Find where the given text appears and provide that cell's center as (X, Y) coordinate. 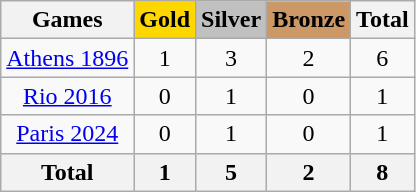
5 (232, 172)
3 (232, 58)
Bronze (309, 20)
Silver (232, 20)
Athens 1896 (68, 58)
6 (383, 58)
Rio 2016 (68, 96)
8 (383, 172)
Gold (165, 20)
Paris 2024 (68, 134)
Games (68, 20)
